Return the [X, Y] coordinate for the center point of the cell that contains the specified text.  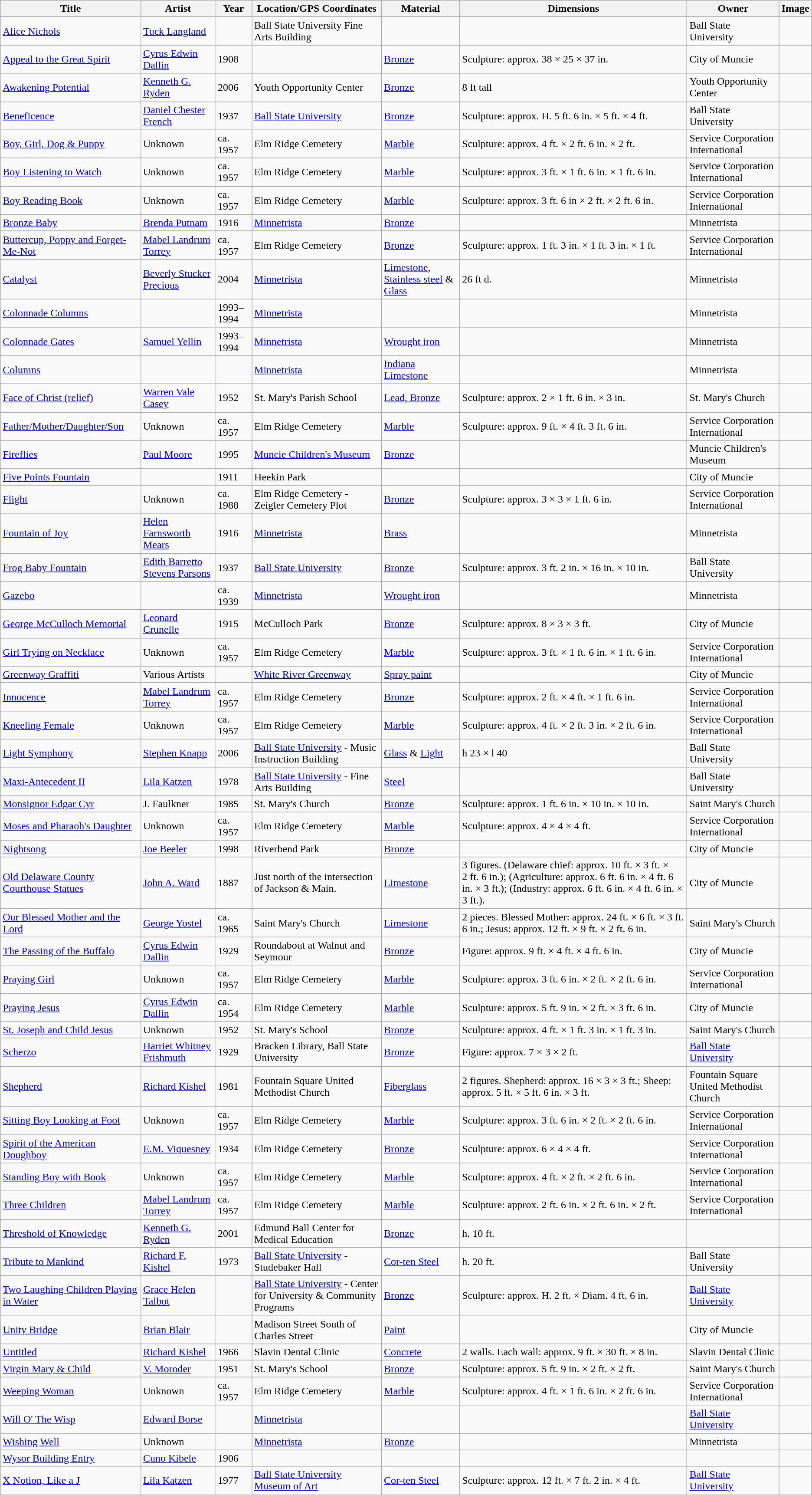
h. 10 ft. [573, 1233]
Five Points Fountain [71, 477]
Sculpture: approx. H. 2 ft. × Diam. 4 ft. 6 in. [573, 1296]
Owner [733, 9]
Unity Bridge [71, 1330]
Boy Reading Book [71, 200]
Sculpture: approx. 5 ft. 9 in. × 2 ft. × 2 ft. [573, 1369]
Just north of the intersection of Jackson & Main. [317, 883]
Moses and Pharaoh's Daughter [71, 826]
1887 [233, 883]
Harriet Whitney Frishmuth [178, 1052]
Edmund Ball Center for Medical Education [317, 1233]
Madison Street South of Charles Street [317, 1330]
Virgin Mary & Child [71, 1369]
Three Children [71, 1205]
Innocence [71, 697]
Ball State University Fine Arts Building [317, 31]
Will O' The Wisp [71, 1419]
Brass [421, 533]
Sculpture: approx. 4 ft. × 2 ft. × 2 ft. 6 in. [573, 1177]
2004 [233, 279]
Figure: approx. 7 × 3 × 2 ft. [573, 1052]
Father/Mother/Daughter/Son [71, 426]
Tuck Langland [178, 31]
Elm Ridge Cemetery - Zeigler Cemetery Plot [317, 499]
1915 [233, 624]
Beneficence [71, 115]
1998 [233, 849]
Sculpture: approx. H. 5 ft. 6 in. × 5 ft. × 4 ft. [573, 115]
Catalyst [71, 279]
Tribute to Mankind [71, 1262]
1977 [233, 1481]
1934 [233, 1148]
Glass & Light [421, 753]
1911 [233, 477]
Title [71, 9]
Alice Nichols [71, 31]
Old Delaware County Courthouse Statues [71, 883]
Bracken Library, Ball State University [317, 1052]
Ball State University - Music Instruction Building [317, 753]
Sculpture: approx. 4 ft. × 2 ft. 3 in. × 2 ft. 6 in. [573, 725]
Sculpture: approx. 5 ft. 9 in. × 2 ft. × 3 ft. 6 in. [573, 1008]
Sculpture: approx. 3 ft. 6 in × 2 ft. × 2 ft. 6 in. [573, 200]
1985 [233, 804]
2001 [233, 1233]
Year [233, 9]
Bronze Baby [71, 223]
Figure: approx. 9 ft. × 4 ft. × 4 ft. 6 in. [573, 951]
Sculpture: approx. 1 ft. 3 in. × 1 ft. 3 in. × 1 ft. [573, 245]
2 pieces. Blessed Mother: approx. 24 ft. × 6 ft. × 3 ft. 6 in.; Jesus: approx. 12 ft. × 9 ft. × 2 ft. 6 in. [573, 923]
Steel [421, 781]
Fountain of Joy [71, 533]
Beverly Stucker Precious [178, 279]
Brian Blair [178, 1330]
Sculpture: approx. 4 ft. × 1 ft. 3 in. × 1 ft. 3 in. [573, 1030]
Kneeling Female [71, 725]
Sculpture: approx. 3 ft. 2 in. × 16 in. × 10 in. [573, 568]
Columns [71, 370]
1995 [233, 455]
1966 [233, 1352]
ca. 1954 [233, 1008]
h. 20 ft. [573, 1262]
Face of Christ (relief) [71, 398]
Paul Moore [178, 455]
Frog Baby Fountain [71, 568]
Concrete [421, 1352]
Sculpture: approx. 9 ft. × 4 ft. 3 ft. 6 in. [573, 426]
Colonnade Gates [71, 341]
V. Moroder [178, 1369]
Shepherd [71, 1086]
Limestone, Stainless steel & Glass [421, 279]
Sculpture: approx. 2 × 1 ft. 6 in. × 3 in. [573, 398]
Wishing Well [71, 1442]
Colonnade Columns [71, 313]
Boy Listening to Watch [71, 172]
Wysor Building Entry [71, 1458]
Gazebo [71, 595]
George Yostel [178, 923]
Lead, Bronze [421, 398]
Sculpture: approx. 2 ft. × 4 ft. × 1 ft. 6 in. [573, 697]
2 figures. Shepherd: approx. 16 × 3 × 3 ft.; Sheep: approx. 5 ft. × 5 ft. 6 in. × 3 ft. [573, 1086]
Ball State University Museum of Art [317, 1481]
Sculpture: approx. 4 × 4 × 4 ft. [573, 826]
ca. 1939 [233, 595]
Fiberglass [421, 1086]
1973 [233, 1262]
Stephen Knapp [178, 753]
Artist [178, 9]
Awakening Potential [71, 88]
Richard F. Kishel [178, 1262]
Brenda Putnam [178, 223]
Appeal to the Great Spirit [71, 59]
X Notion, Like a J [71, 1481]
Sculpture: approx. 1 ft. 6 in. × 10 in. × 10 in. [573, 804]
Praying Girl [71, 979]
Weeping Woman [71, 1391]
Ball State University - Center for University & Community Programs [317, 1296]
St. Joseph and Child Jesus [71, 1030]
Monsignor Edgar Cyr [71, 804]
ca. 1988 [233, 499]
26 ft d. [573, 279]
Two Laughing Children Playing in Water [71, 1296]
Indiana Limestone [421, 370]
Roundabout at Walnut and Seymour [317, 951]
Image [796, 9]
Sculpture: approx. 3 × 3 × 1 ft. 6 in. [573, 499]
White River Greenway [317, 674]
8 ft tall [573, 88]
Sculpture: approx. 4 ft. × 1 ft. 6 in. × 2 ft. 6 in. [573, 1391]
Sculpture: approx. 8 × 3 × 3 ft. [573, 624]
2 walls. Each wall: approx. 9 ft. × 30 ft. × 8 in. [573, 1352]
Riverbend Park [317, 849]
Sculpture: approx. 6 × 4 × 4 ft. [573, 1148]
Edith Barretto Stevens Parsons [178, 568]
Location/GPS Coordinates [317, 9]
Grace Helen Talbot [178, 1296]
Material [421, 9]
Spirit of the American Doughboy [71, 1148]
1951 [233, 1369]
Sculpture: approx. 4 ft. × 2 ft. 6 in. × 2 ft. [573, 144]
Paint [421, 1330]
Flight [71, 499]
John A. Ward [178, 883]
Scherzo [71, 1052]
Heekin Park [317, 477]
Cuno Kibele [178, 1458]
McCulloch Park [317, 624]
Buttercup, Poppy and Forget-Me-Not [71, 245]
Ball State University - Fine Arts Building [317, 781]
Dimensions [573, 9]
h 23 × l 40 [573, 753]
Sculpture: approx. 38 × 25 × 37 in. [573, 59]
Maxi-Antecedent II [71, 781]
Daniel Chester French [178, 115]
The Passing of the Buffalo [71, 951]
Edward Borse [178, 1419]
Various Artists [178, 674]
Spray paint [421, 674]
Threshold of Knowledge [71, 1233]
E.M. Viquesney [178, 1148]
Warren Vale Casey [178, 398]
Ball State University - Studebaker Hall [317, 1262]
Praying Jesus [71, 1008]
Nightsong [71, 849]
J. Faulkner [178, 804]
Joe Beeler [178, 849]
Helen Farnsworth Mears [178, 533]
1981 [233, 1086]
Standing Boy with Book [71, 1177]
Sitting Boy Looking at Foot [71, 1120]
Leonard Crunelle [178, 624]
George McCulloch Memorial [71, 624]
Fireflies [71, 455]
Boy, Girl, Dog & Puppy [71, 144]
Samuel Yellin [178, 341]
1906 [233, 1458]
Sculpture: approx. 12 ft. × 7 ft. 2 in. × 4 ft. [573, 1481]
1978 [233, 781]
Greenway Graffiti [71, 674]
Girl Trying on Necklace [71, 652]
Our Blessed Mother and the Lord [71, 923]
St. Mary's Parish School [317, 398]
Sculpture: approx. 2 ft. 6 in. × 2 ft. 6 in. × 2 ft. [573, 1205]
Light Symphony [71, 753]
1908 [233, 59]
ca. 1965 [233, 923]
Untitled [71, 1352]
